Extract the [x, y] coordinate from the center of the cell holding the provided text.  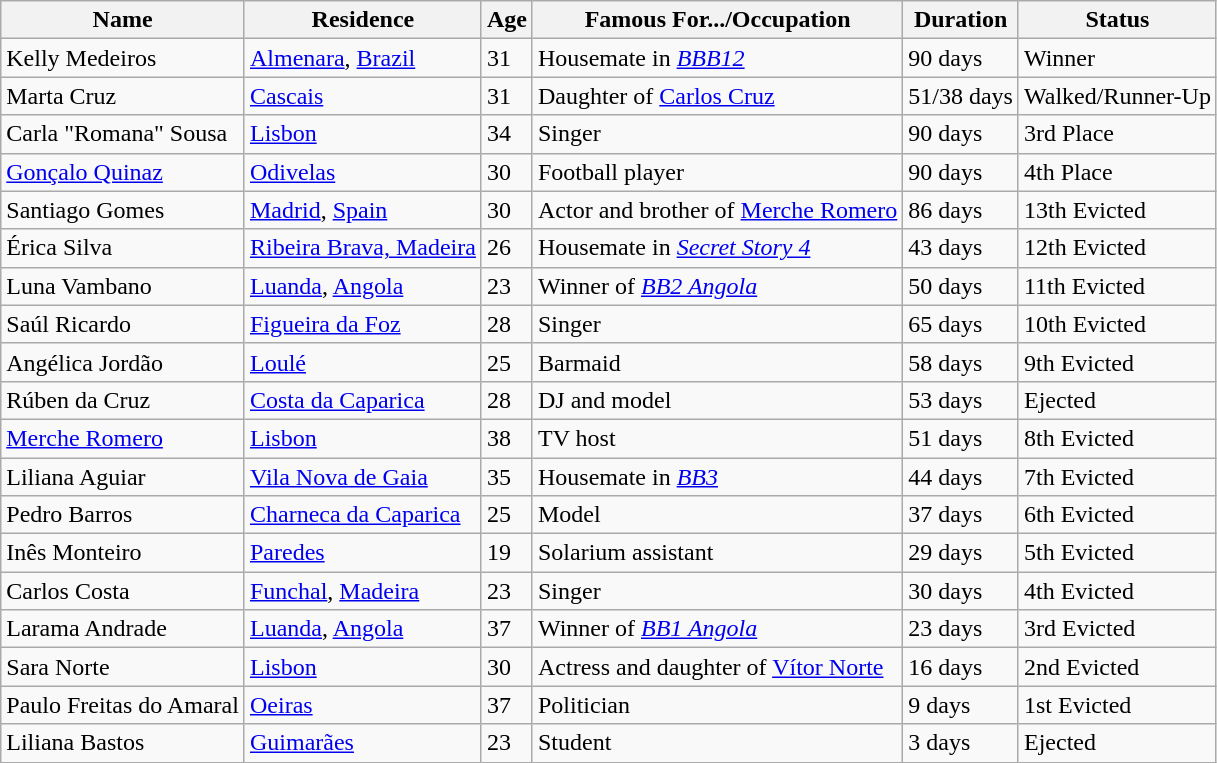
35 [506, 477]
43 days [961, 248]
Status [1117, 20]
38 [506, 438]
7th Evicted [1117, 477]
Angélica Jordão [123, 362]
53 days [961, 400]
3 days [961, 743]
16 days [961, 667]
30 days [961, 591]
34 [506, 134]
Winner of BB2 Angola [717, 286]
10th Evicted [1117, 324]
Sara Norte [123, 667]
Ribeira Brava, Madeira [362, 248]
Daughter of Carlos Cruz [717, 96]
Guimarães [362, 743]
Madrid, Spain [362, 210]
Politician [717, 705]
50 days [961, 286]
65 days [961, 324]
Residence [362, 20]
Winner [1117, 58]
Larama Andrade [123, 629]
Housemate in BB3 [717, 477]
Marta Cruz [123, 96]
Name [123, 20]
Paulo Freitas do Amaral [123, 705]
Walked/Runner-Up [1117, 96]
Merche Romero [123, 438]
Érica Silva [123, 248]
58 days [961, 362]
Funchal, Madeira [362, 591]
2nd Evicted [1117, 667]
Carla "Romana" Sousa [123, 134]
4th Place [1117, 172]
9th Evicted [1117, 362]
Actress and daughter of Vítor Norte [717, 667]
Model [717, 515]
Figueira da Foz [362, 324]
Solarium assistant [717, 553]
1st Evicted [1117, 705]
23 days [961, 629]
Luna Vambano [123, 286]
9 days [961, 705]
4th Evicted [1117, 591]
Loulé [362, 362]
Football player [717, 172]
86 days [961, 210]
Almenara, Brazil [362, 58]
Costa da Caparica [362, 400]
Carlos Costa [123, 591]
Cascais [362, 96]
Charneca da Caparica [362, 515]
Liliana Bastos [123, 743]
Kelly Medeiros [123, 58]
8th Evicted [1117, 438]
26 [506, 248]
Paredes [362, 553]
51 days [961, 438]
13th Evicted [1117, 210]
Oeiras [362, 705]
Winner of BB1 Angola [717, 629]
Famous For.../Occupation [717, 20]
Pedro Barros [123, 515]
Actor and brother of Merche Romero [717, 210]
Duration [961, 20]
44 days [961, 477]
Age [506, 20]
11th Evicted [1117, 286]
3rd Place [1117, 134]
29 days [961, 553]
Barmaid [717, 362]
6th Evicted [1117, 515]
Housemate in BBB12 [717, 58]
DJ and model [717, 400]
Santiago Gomes [123, 210]
Housemate in Secret Story 4 [717, 248]
19 [506, 553]
TV host [717, 438]
Gonçalo Quinaz [123, 172]
12th Evicted [1117, 248]
5th Evicted [1117, 553]
Vila Nova de Gaia [362, 477]
Student [717, 743]
51/38 days [961, 96]
Liliana Aguiar [123, 477]
Odivelas [362, 172]
3rd Evicted [1117, 629]
37 days [961, 515]
Rúben da Cruz [123, 400]
Saúl Ricardo [123, 324]
Inês Monteiro [123, 553]
